Extract the [x, y] coordinate from the center of the cell holding the provided text.  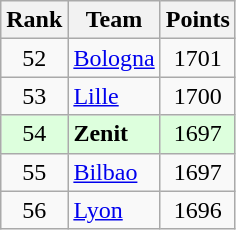
Bologna [114, 58]
1700 [198, 96]
Lille [114, 96]
Points [198, 20]
Team [114, 20]
Zenit [114, 134]
53 [34, 96]
52 [34, 58]
1701 [198, 58]
Bilbao [114, 172]
Lyon [114, 210]
54 [34, 134]
1696 [198, 210]
56 [34, 210]
Rank [34, 20]
55 [34, 172]
